Search for the cell housing the specified text and yield its (x, y) center coordinate. 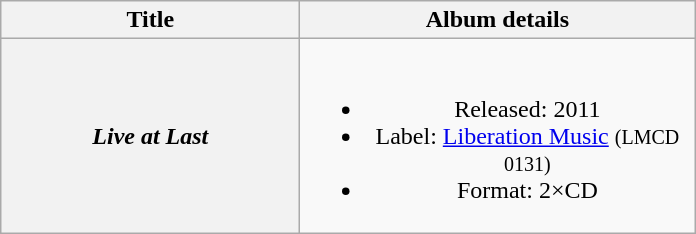
Live at Last (150, 136)
Released: 2011Label: Liberation Music (LMCD 0131)Format: 2×CD (498, 136)
Album details (498, 20)
Title (150, 20)
